Return (x, y) of the center of cell containing provided text 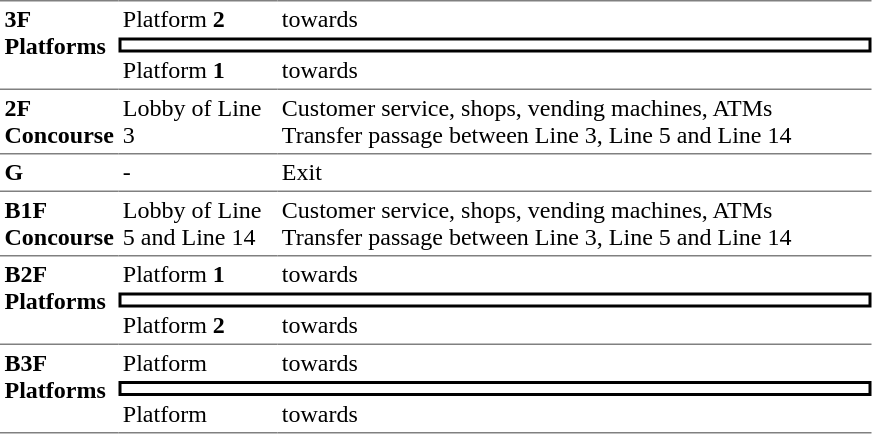
B1FConcourse (59, 224)
2FConcourse (59, 121)
B2FPlatforms (59, 300)
3FPlatforms (59, 44)
B3FPlatforms (59, 389)
G (59, 173)
- (198, 173)
Lobby of Line 5 and Line 14 (198, 224)
Exit (574, 173)
Lobby of Line 3 (198, 121)
